Find where the given text appears and provide that cell's center as (x, y) coordinate. 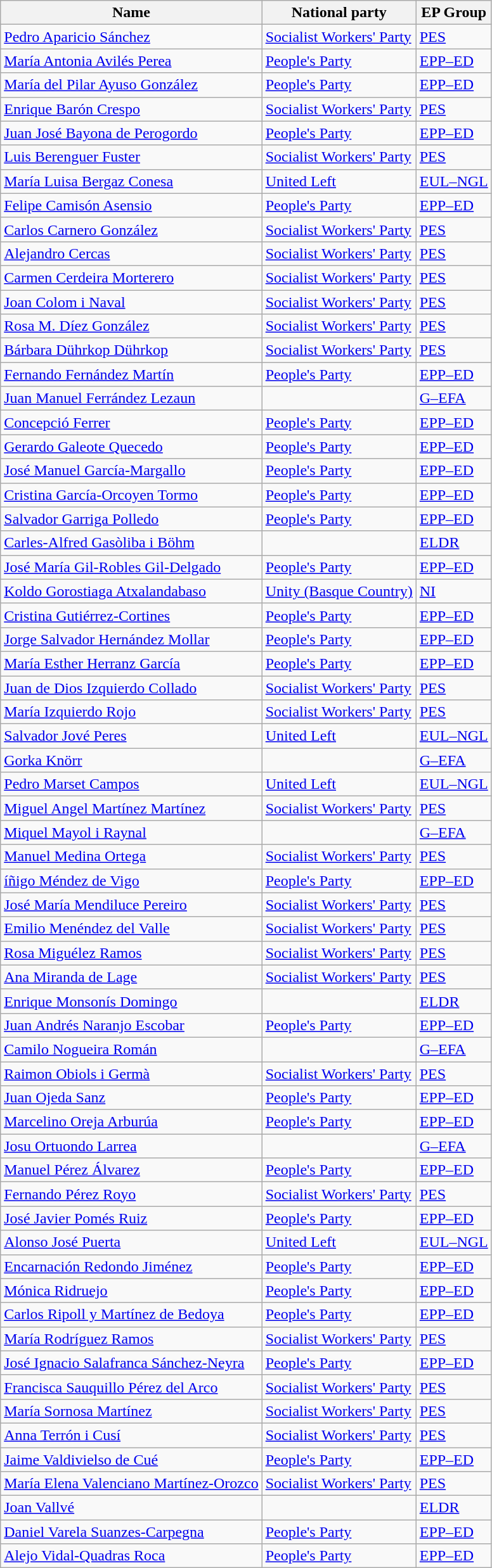
Carlos Carnero González (131, 229)
Daniel Varela Suanzes-Carpegna (131, 1532)
Rosa Miguélez Ramos (131, 953)
Manuel Medina Ortega (131, 857)
Cristina Gutiérrez-Cortines (131, 615)
José María Gil-Robles Gil-Delgado (131, 567)
Cristina García-Orcoyen Tormo (131, 495)
NI (454, 591)
Luis Berenguer Fuster (131, 157)
Alejandro Cercas (131, 253)
María Sornosa Martínez (131, 1411)
Alonso José Puerta (131, 1242)
Carles-Alfred Gasòliba i Böhm (131, 543)
Salvador Jové Peres (131, 736)
Camilo Nogueira Román (131, 1049)
Name (131, 13)
Salvador Garriga Polledo (131, 519)
Mónica Ridruejo (131, 1291)
Joan Vallvé (131, 1508)
Juan José Bayona de Perogordo (131, 133)
Gorka Knörr (131, 760)
Josu Ortuondo Larrea (131, 1146)
Miquel Mayol i Raynal (131, 832)
José Javier Pomés Ruiz (131, 1218)
íñigo Méndez de Vigo (131, 881)
Joan Colom i Naval (131, 302)
Fernando Pérez Royo (131, 1194)
María Rodríguez Ramos (131, 1339)
Jaime Valdivielso de Cué (131, 1459)
Concepció Ferrer (131, 423)
Miguel Angel Martínez Martínez (131, 808)
Felipe Camisón Asensio (131, 205)
EP Group (454, 13)
Fernando Fernández Martín (131, 374)
María Elena Valenciano Martínez-Orozco (131, 1484)
Rosa M. Díez González (131, 326)
National party (339, 13)
Anna Terrón i Cusí (131, 1435)
María Izquierdo Rojo (131, 712)
José Manuel García-Margallo (131, 471)
Carlos Ripoll y Martínez de Bedoya (131, 1315)
Marcelino Oreja Arburúa (131, 1122)
Pedro Marset Campos (131, 784)
Bárbara Dührkop Dührkop (131, 350)
Jorge Salvador Hernández Mollar (131, 639)
María Luisa Bergaz Conesa (131, 181)
María del Pilar Ayuso González (131, 85)
Juan Andrés Naranjo Escobar (131, 1025)
Encarnación Redondo Jiménez (131, 1266)
María Esther Herranz García (131, 663)
José María Mendiluce Pereiro (131, 905)
María Antonia Avilés Perea (131, 61)
José Ignacio Salafranca Sánchez-Neyra (131, 1363)
Alejo Vidal-Quadras Roca (131, 1556)
Juan de Dios Izquierdo Collado (131, 687)
Unity (Basque Country) (339, 591)
Emilio Menéndez del Valle (131, 929)
Pedro Aparicio Sánchez (131, 37)
Enrique Barón Crespo (131, 109)
Raimon Obiols i Germà (131, 1074)
Gerardo Galeote Quecedo (131, 447)
Juan Manuel Ferrández Lezaun (131, 398)
Ana Miranda de Lage (131, 977)
Enrique Monsonís Domingo (131, 1001)
Koldo Gorostiaga Atxalandabaso (131, 591)
Manuel Pérez Álvarez (131, 1170)
Juan Ojeda Sanz (131, 1098)
Francisca Sauquillo Pérez del Arco (131, 1387)
Carmen Cerdeira Morterero (131, 277)
